Determine the (X, Y) coordinate at the center of the cell enclosing the given text.  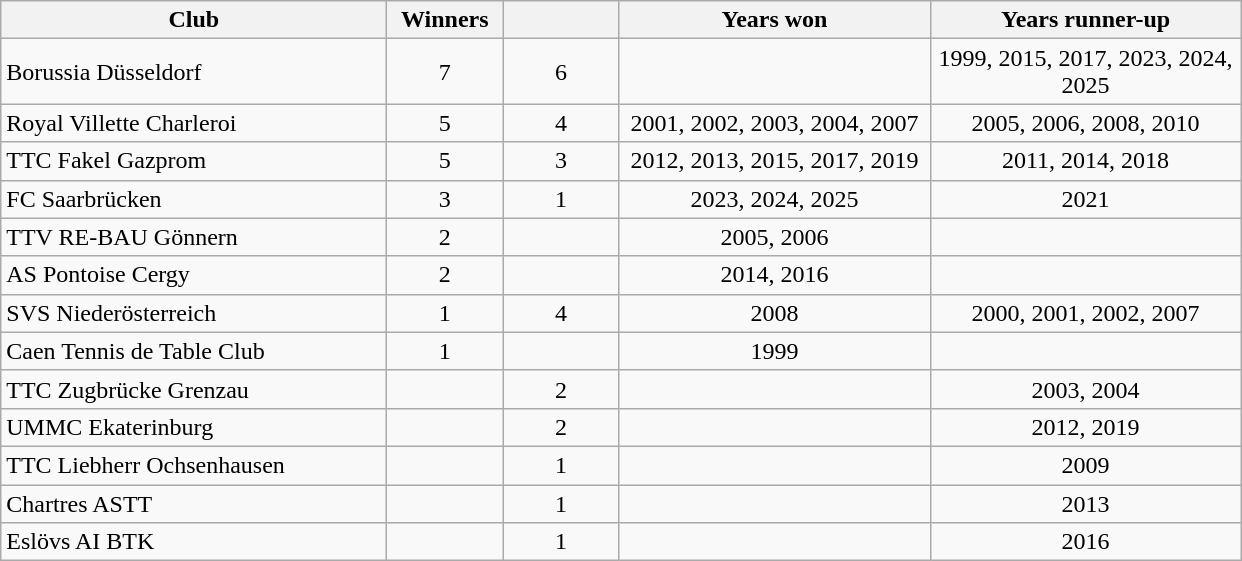
1999 (774, 351)
2009 (1086, 465)
TTC Zugbrücke Grenzau (194, 389)
TTV RE-BAU Gönnern (194, 237)
Eslövs AI BTK (194, 542)
2012, 2013, 2015, 2017, 2019 (774, 161)
2000, 2001, 2002, 2007 (1086, 313)
Club (194, 20)
Years won (774, 20)
Chartres ASTT (194, 503)
SVS Niederösterreich (194, 313)
2008 (774, 313)
2016 (1086, 542)
6 (561, 72)
2021 (1086, 199)
2003, 2004 (1086, 389)
Winners (445, 20)
2023, 2024, 2025 (774, 199)
Years runner-up (1086, 20)
AS Pontoise Cergy (194, 275)
FC Saarbrücken (194, 199)
2011, 2014, 2018 (1086, 161)
2012, 2019 (1086, 427)
7 (445, 72)
2005, 2006, 2008, 2010 (1086, 123)
TTC Fakel Gazprom (194, 161)
1999, 2015, 2017, 2023, 2024, 2025 (1086, 72)
2013 (1086, 503)
Borussia Düsseldorf (194, 72)
2001, 2002, 2003, 2004, 2007 (774, 123)
Caen Tennis de Table Club (194, 351)
2005, 2006 (774, 237)
Royal Villette Charleroi (194, 123)
2014, 2016 (774, 275)
TTC Liebherr Ochsenhausen (194, 465)
UMMC Ekaterinburg (194, 427)
